For the text-containing cell, return its midpoint in (x, y) coordinate format. 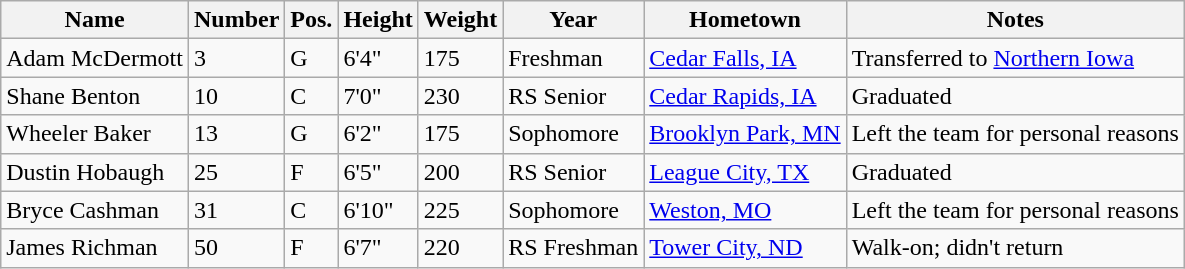
Dustin Hobaugh (95, 172)
Year (574, 20)
6'7" (378, 248)
Bryce Cashman (95, 210)
220 (460, 248)
25 (236, 172)
6'10" (378, 210)
Name (95, 20)
Height (378, 20)
Wheeler Baker (95, 134)
Hometown (745, 20)
Cedar Falls, IA (745, 58)
League City, TX (745, 172)
230 (460, 96)
Notes (1015, 20)
Shane Benton (95, 96)
Walk-on; didn't return (1015, 248)
10 (236, 96)
Pos. (312, 20)
225 (460, 210)
RS Freshman (574, 248)
7'0" (378, 96)
Freshman (574, 58)
Brooklyn Park, MN (745, 134)
31 (236, 210)
Cedar Rapids, IA (745, 96)
Weight (460, 20)
James Richman (95, 248)
200 (460, 172)
6'4" (378, 58)
50 (236, 248)
13 (236, 134)
Tower City, ND (745, 248)
Transferred to Northern Iowa (1015, 58)
6'5" (378, 172)
Adam McDermott (95, 58)
Number (236, 20)
6'2" (378, 134)
3 (236, 58)
Weston, MO (745, 210)
